Scan for the cell matching the given text and deliver its (x, y) coordinate at center. 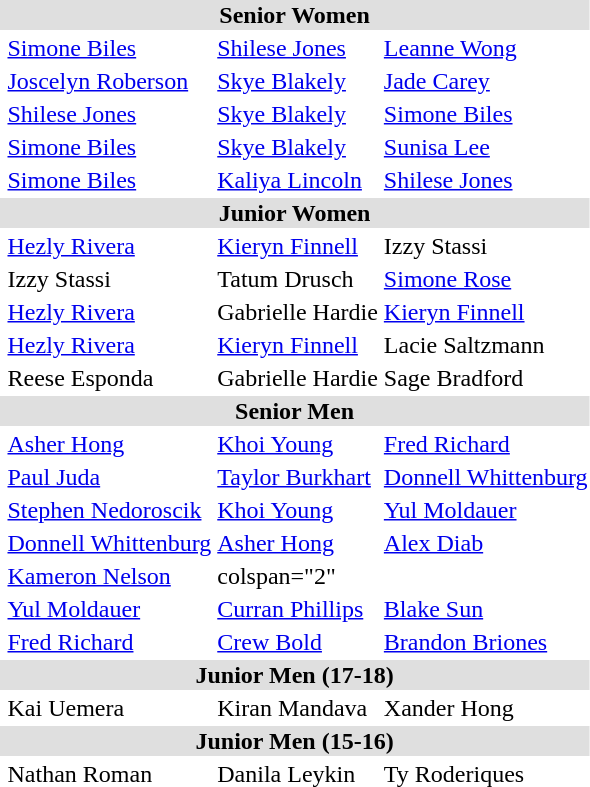
Xander Hong (486, 708)
Reese Esponda (110, 378)
Kaliya Lincoln (298, 180)
Paul Juda (110, 477)
Crew Bold (298, 642)
Junior Men (15-16) (294, 741)
Sage Bradford (486, 378)
Sunisa Lee (486, 147)
Curran Phillips (298, 609)
Kai Uemera (110, 708)
Junior Women (294, 213)
Lacie Saltzmann (486, 345)
Taylor Burkhart (298, 477)
Kameron Nelson (110, 576)
Blake Sun (486, 609)
Brandon Briones (486, 642)
Stephen Nedoroscik (110, 510)
Leanne Wong (486, 48)
Senior Women (294, 15)
Simone Rose (486, 279)
Tatum Drusch (298, 279)
colspan="2" (298, 576)
Kiran Mandava (298, 708)
Jade Carey (486, 81)
Senior Men (294, 411)
Alex Diab (486, 543)
Junior Men (17-18) (294, 675)
Joscelyn Roberson (110, 81)
